Search for the cell housing the specified text and yield its (x, y) center coordinate. 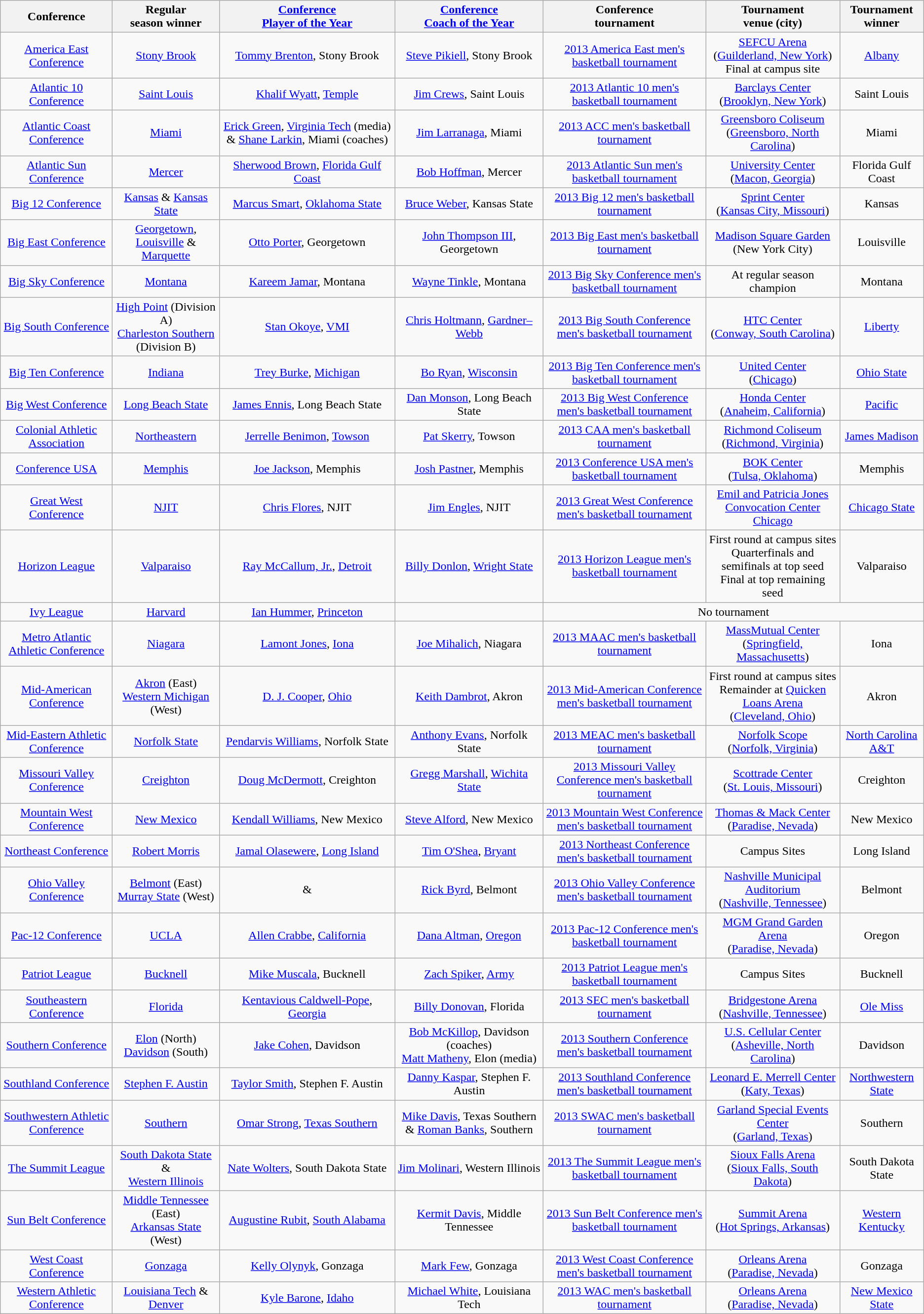
2013 Patriot League men's basketball tournament (625, 974)
Ohio Valley Conference (56, 890)
Stony Brook (166, 55)
Atlantic Sun Conference (56, 172)
Nashville Municipal Auditorium(Nashville, Tennessee) (773, 890)
Sioux Falls Arena(Sioux Falls, South Dakota) (773, 1168)
Big Ten Conference (56, 372)
First round at campus sitesQuarterfinals and semifinals at top seedFinal at top remaining seed (773, 566)
Stephen F. Austin (166, 1083)
Kyle Barone, Idaho (307, 1298)
Big West Conference (56, 404)
Mike Muscala, Bucknell (307, 974)
Dana Altman, Oregon (469, 935)
2013 Big 12 men's basketball tournament (625, 203)
Louisville (882, 242)
Florida Gulf Coast (882, 172)
MassMutual Center(Springfield, Massachusetts) (773, 644)
ConferenceCoach of the Year (469, 17)
Jamal Olasewere, Long Island (307, 851)
Pacific (882, 404)
2013 Southland Conference men's basketball tournament (625, 1083)
Pendarvis Williams, Norfolk State (307, 742)
New Mexico State (882, 1298)
Long Beach State (166, 404)
Mountain West Conference (56, 819)
North Carolina A&T (882, 742)
Emil and Patricia Jones Convocation CenterChicago (773, 508)
2013 Mid-American Conference men's basketball tournament (625, 696)
2013 Atlantic 10 men's basketball tournament (625, 94)
Metro Atlantic Athletic Conference (56, 644)
HTC Center(Conway, South Carolina) (773, 327)
2013 America East men's basketball tournament (625, 55)
Jerrelle Benimon, Towson (307, 437)
2013 Big South Conference men's basketball tournament (625, 327)
D. J. Cooper, Ohio (307, 696)
Liberty (882, 327)
Western Athletic Conference (56, 1298)
Omar Strong, Texas Southern (307, 1123)
Tournamentvenue (city) (773, 17)
2013 Conference USA men's basketball tournament (625, 468)
Albany (882, 55)
High Point (Division A)Charleston Southern (Division B) (166, 327)
2013 Southern Conference men's basketball tournament (625, 1045)
Danny Kaspar, Stephen F. Austin (469, 1083)
Steve Pikiell, Stony Brook (469, 55)
Jim Molinari, Western Illinois (469, 1168)
2013 Ohio Valley Conference men's basketball tournament (625, 890)
2013 Pac-12 Conference men's basketball tournament (625, 935)
Bridgestone Arena(Nashville, Tennessee) (773, 1006)
West Coast Conference (56, 1266)
2013 MAAC men's basketball tournament (625, 644)
Regularseason winner (166, 17)
Akron (East)Western Michigan (West) (166, 696)
Ivy League (56, 612)
Bob McKillop, Davidson (coaches)Matt Matheny, Elon (media) (469, 1045)
ConferencePlayer of the Year (307, 17)
Ole Miss (882, 1006)
Harvard (166, 612)
2013 Atlantic Sun men's basketball tournament (625, 172)
Thomas & Mack Center(Paradise, Nevada) (773, 819)
Norfolk State (166, 742)
Bo Ryan, Wisconsin (469, 372)
Big Sky Conference (56, 281)
Kermit Davis, Middle Tennessee (469, 1221)
Akron (882, 696)
Ohio State (882, 372)
Kelly Olynyk, Gonzaga (307, 1266)
Oregon (882, 935)
Mike Davis, Texas Southern & Roman Banks, Southern (469, 1123)
Elon (North)Davidson (South) (166, 1045)
Zach Spiker, Army (469, 974)
Ray McCallum, Jr., Detroit (307, 566)
Dan Monson, Long Beach State (469, 404)
Kentavious Caldwell-Pope, Georgia (307, 1006)
Billy Donlon, Wright State (469, 566)
Georgetown,Louisville &Marquette (166, 242)
2013 West Coast Conference men's basketball tournament (625, 1266)
John Thompson III, Georgetown (469, 242)
Kansas & Kansas State (166, 203)
Stan Okoye, VMI (307, 327)
Otto Porter, Georgetown (307, 242)
UCLA (166, 935)
Michael White, Louisiana Tech (469, 1298)
2013 Big Sky Conference men's basketball tournament (625, 281)
Marcus Smart, Oklahoma State (307, 203)
& (307, 890)
Florida (166, 1006)
2013 SWAC men's basketball tournament (625, 1123)
Taylor Smith, Stephen F. Austin (307, 1083)
2013 MEAC men's basketball tournament (625, 742)
Josh Pastner, Memphis (469, 468)
Norfolk Scope(Norfolk, Virginia) (773, 742)
Robert Morris (166, 851)
South Dakota State &Western Illinois (166, 1168)
BOK Center(Tulsa, Oklahoma) (773, 468)
South Dakota State (882, 1168)
At regular season champion (773, 281)
Joe Jackson, Memphis (307, 468)
Honda Center(Anaheim, California) (773, 404)
Southeastern Conference (56, 1006)
Scottrade Center(St. Louis, Missouri) (773, 780)
Gregg Marshall, Wichita State (469, 780)
Tournamentwinner (882, 17)
2013 Mountain West Conference men's basketball tournament (625, 819)
Niagara (166, 644)
Kareem Jamar, Montana (307, 281)
Big 12 Conference (56, 203)
Conferencetournament (625, 17)
Bob Hoffman, Mercer (469, 172)
First round at campus sitesRemainder at Quicken Loans Arena(Cleveland, Ohio) (773, 696)
Sun Belt Conference (56, 1221)
Pac-12 Conference (56, 935)
Big East Conference (56, 242)
Northeastern (166, 437)
Iona (882, 644)
Allen Crabbe, California (307, 935)
Jake Cohen, Davidson (307, 1045)
Chicago State (882, 508)
Richmond Coliseum(Richmond, Virginia) (773, 437)
Conference USA (56, 468)
2013 Northeast Conference men's basketball tournament (625, 851)
Western Kentucky (882, 1221)
Indiana (166, 372)
Steve Alford, New Mexico (469, 819)
Leonard E. Merrell Center(Katy, Texas) (773, 1083)
Wayne Tinkle, Montana (469, 281)
Doug McDermott, Creighton (307, 780)
University Center(Macon, Georgia) (773, 172)
Joe Mihalich, Niagara (469, 644)
Atlantic Coast Conference (56, 133)
2013 Horizon League men's basketball tournament (625, 566)
United Center(Chicago) (773, 372)
Billy Donovan, Florida (469, 1006)
U.S. Cellular Center(Asheville, North Carolina) (773, 1045)
Trey Burke, Michigan (307, 372)
Louisiana Tech &Denver (166, 1298)
Chris Flores, NJIT (307, 508)
MGM Grand Garden Arena(Paradise, Nevada) (773, 935)
2013 SEC men's basketball tournament (625, 1006)
Sherwood Brown, Florida Gulf Coast (307, 172)
2013 Big East men's basketball tournament (625, 242)
Ian Hummer, Princeton (307, 612)
Madison Square Garden(New York City) (773, 242)
Tim O'Shea, Bryant (469, 851)
Bruce Weber, Kansas State (469, 203)
Mark Few, Gonzaga (469, 1266)
Rick Byrd, Belmont (469, 890)
Kansas (882, 203)
Northeast Conference (56, 851)
Chris Holtmann, Gardner–Webb (469, 327)
2013 The Summit League men's basketball tournament (625, 1168)
Pat Skerry, Towson (469, 437)
Anthony Evans, Norfolk State (469, 742)
Nate Wolters, South Dakota State (307, 1168)
Long Island (882, 851)
Northwestern State (882, 1083)
Lamont Jones, Iona (307, 644)
2013 ACC men's basketball tournament (625, 133)
Khalif Wyatt, Temple (307, 94)
Southwestern Athletic Conference (56, 1123)
Missouri Valley Conference (56, 780)
Middle Tennessee (East)Arkansas State (West) (166, 1221)
Sprint Center(Kansas City, Missouri) (773, 203)
Davidson (882, 1045)
Augustine Rubit, South Alabama (307, 1221)
2013 CAA men's basketball tournament (625, 437)
Jim Larranaga, Miami (469, 133)
NJIT (166, 508)
Southern Conference (56, 1045)
Horizon League (56, 566)
Greensboro Coliseum(Greensboro, North Carolina) (773, 133)
2013 Big Ten Conference men's basketball tournament (625, 372)
Big South Conference (56, 327)
Conference (56, 17)
2013 Great West Conference men's basketball tournament (625, 508)
Southland Conference (56, 1083)
Kendall Williams, New Mexico (307, 819)
2013 Big West Conference men's basketball tournament (625, 404)
Erick Green, Virginia Tech (media) & Shane Larkin, Miami (coaches) (307, 133)
Summit Arena(Hot Springs, Arkansas) (773, 1221)
2013 Sun Belt Conference men's basketball tournament (625, 1221)
Mid-Eastern Athletic Conference (56, 742)
No tournament (733, 612)
Belmont (East)Murray State (West) (166, 890)
Jim Engles, NJIT (469, 508)
Colonial Athletic Association (56, 437)
SEFCU Arena(Guilderland, New York)Final at campus site (773, 55)
Garland Special Events Center(Garland, Texas) (773, 1123)
The Summit League (56, 1168)
Mercer (166, 172)
Atlantic 10 Conference (56, 94)
Belmont (882, 890)
Barclays Center(Brooklyn, New York) (773, 94)
Jim Crews, Saint Louis (469, 94)
Keith Dambrot, Akron (469, 696)
James Madison (882, 437)
2013 WAC men's basketball tournament (625, 1298)
Patriot League (56, 974)
Great West Conference (56, 508)
2013 Missouri Valley Conference men's basketball tournament (625, 780)
Mid-American Conference (56, 696)
America East Conference (56, 55)
Tommy Brenton, Stony Brook (307, 55)
James Ennis, Long Beach State (307, 404)
